Search for the cell housing the specified text and yield its (X, Y) center coordinate. 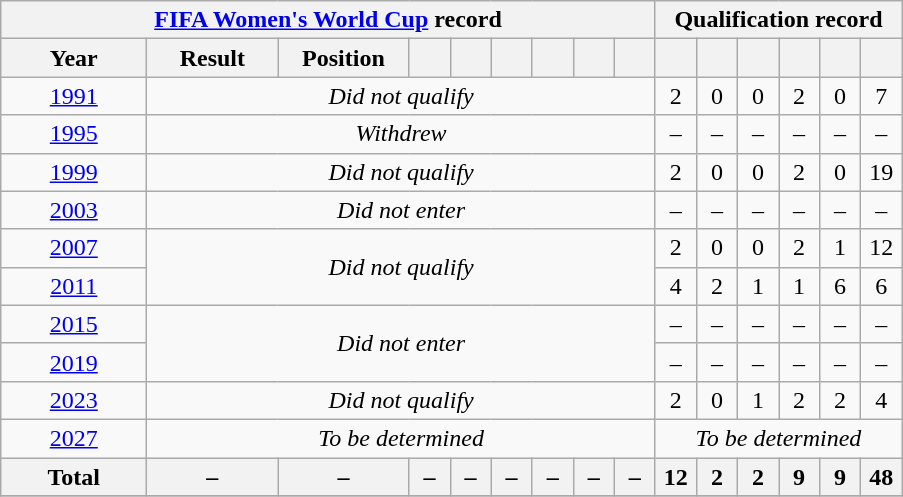
Qualification record (778, 20)
7 (882, 96)
2027 (74, 438)
1999 (74, 172)
Position (344, 58)
Withdrew (401, 134)
Result (212, 58)
2023 (74, 400)
2015 (74, 324)
Year (74, 58)
48 (882, 477)
2003 (74, 210)
2011 (74, 286)
2007 (74, 248)
19 (882, 172)
FIFA Women's World Cup record (328, 20)
Total (74, 477)
1991 (74, 96)
2019 (74, 362)
1995 (74, 134)
